Return (X, Y) of the center of cell containing provided text 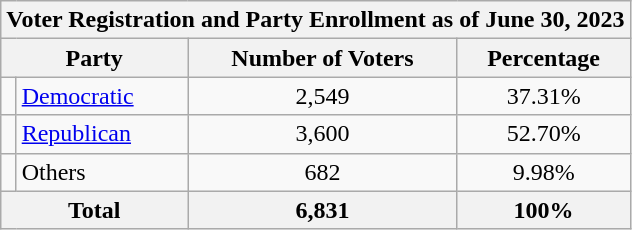
Voter Registration and Party Enrollment as of June 30, 2023 (316, 20)
52.70% (544, 134)
Percentage (544, 58)
3,600 (323, 134)
Party (94, 58)
Others (102, 172)
37.31% (544, 96)
Republican (102, 134)
Total (94, 210)
6,831 (323, 210)
682 (323, 172)
100% (544, 210)
Number of Voters (323, 58)
2,549 (323, 96)
9.98% (544, 172)
Democratic (102, 96)
